Identify which cell holds the provided text, then report its (X, Y) central coordinate. 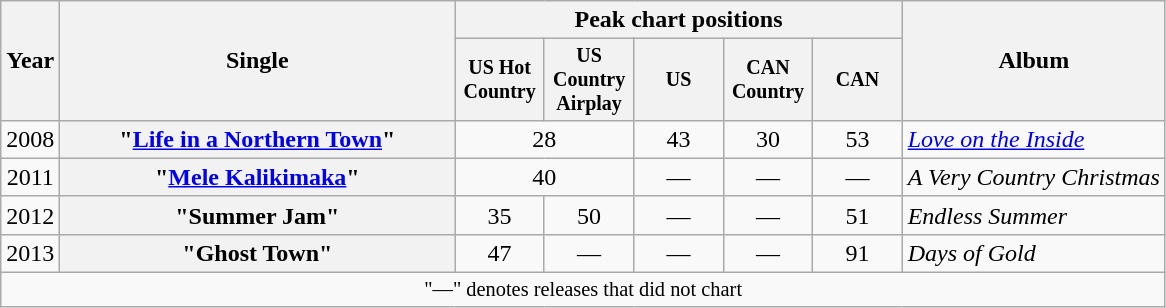
"Ghost Town" (258, 253)
2013 (30, 253)
91 (858, 253)
"Summer Jam" (258, 215)
Single (258, 61)
50 (588, 215)
2012 (30, 215)
Love on the Inside (1034, 139)
Album (1034, 61)
Year (30, 61)
53 (858, 139)
2008 (30, 139)
CAN Country (768, 80)
28 (544, 139)
40 (544, 177)
43 (678, 139)
Days of Gold (1034, 253)
"Life in a Northern Town" (258, 139)
Endless Summer (1034, 215)
US (678, 80)
Peak chart positions (678, 20)
51 (858, 215)
35 (500, 215)
2011 (30, 177)
47 (500, 253)
"—" denotes releases that did not chart (584, 290)
"Mele Kalikimaka" (258, 177)
US Hot Country (500, 80)
CAN (858, 80)
30 (768, 139)
A Very Country Christmas (1034, 177)
US Country Airplay (588, 80)
